Identify which cell holds the provided text, then report its (x, y) central coordinate. 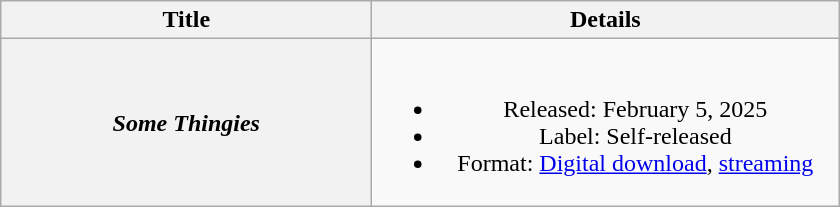
Details (606, 20)
Title (186, 20)
Some Thingies (186, 122)
Released: February 5, 2025Label: Self-releasedFormat: Digital download, streaming (606, 122)
